Provide the [x, y] coordinate of the cell's center where the given text is located.  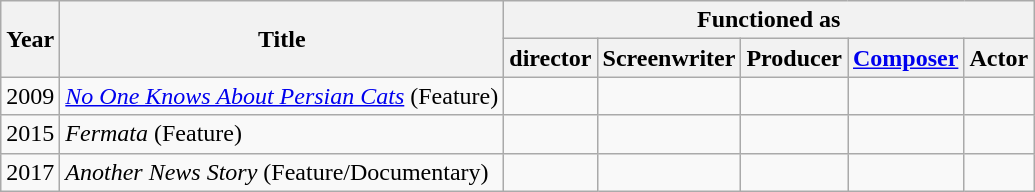
Fermata (Feature) [282, 134]
director [550, 58]
Title [282, 39]
2009 [30, 96]
Composer [906, 58]
Screenwriter [669, 58]
2017 [30, 172]
Another News Story (Feature/Documentary) [282, 172]
Actor [999, 58]
Year [30, 39]
No One Knows About Persian Cats (Feature) [282, 96]
Producer [794, 58]
2015 [30, 134]
Functioned as [769, 20]
